Pinpoint the cell where the given text exists, returning its (X, Y) midpoint coordinate. 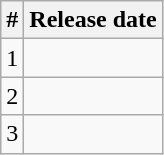
Release date (93, 20)
3 (12, 134)
# (12, 20)
1 (12, 58)
2 (12, 96)
